Return the [X, Y] coordinate for the center point of the cell that contains the specified text.  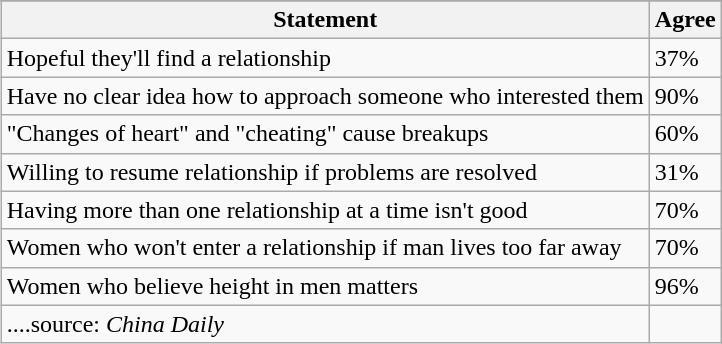
....source: China Daily [325, 324]
Women who won't enter a relationship if man lives too far away [325, 248]
31% [685, 172]
"Changes of heart" and "cheating" cause breakups [325, 134]
Statement [325, 20]
Willing to resume relationship if problems are resolved [325, 172]
Agree [685, 20]
Hopeful they'll find a relationship [325, 58]
60% [685, 134]
Having more than one relationship at a time isn't good [325, 210]
Women who believe height in men matters [325, 286]
96% [685, 286]
Have no clear idea how to approach someone who interested them [325, 96]
90% [685, 96]
37% [685, 58]
